Pinpoint the cell where the given text exists, returning its (X, Y) midpoint coordinate. 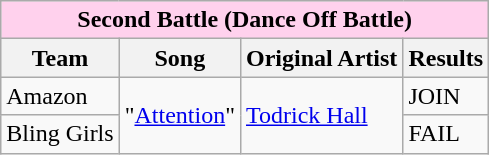
Team (60, 58)
Song (180, 58)
Original Artist (321, 58)
Todrick Hall (321, 115)
Bling Girls (60, 134)
FAIL (446, 134)
Results (446, 58)
Second Battle (Dance Off Battle) (245, 20)
JOIN (446, 96)
Amazon (60, 96)
"Attention" (180, 115)
